Return [x, y] of the center of cell containing provided text 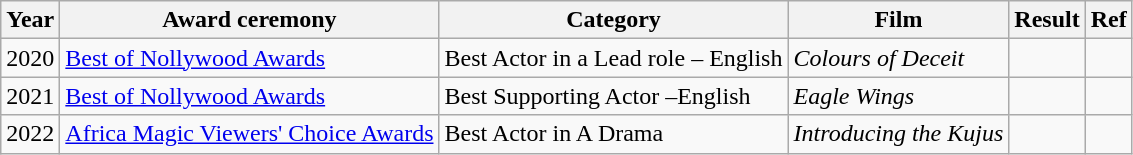
2022 [30, 134]
Eagle Wings [898, 96]
2021 [30, 96]
Colours of Deceit [898, 58]
Ref [1108, 20]
Best Actor in a Lead role – English [614, 58]
Introducing the Kujus [898, 134]
Best Supporting Actor –English [614, 96]
Result [1047, 20]
Film [898, 20]
Award ceremony [250, 20]
Best Actor in A Drama [614, 134]
2020 [30, 58]
Year [30, 20]
Africa Magic Viewers' Choice Awards [250, 134]
Category [614, 20]
